Locate the cell with the specified text and output its (X, Y) center coordinate. 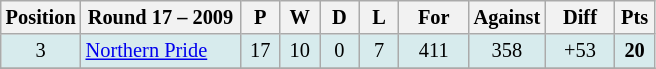
7 (379, 51)
Northern Pride (161, 51)
+53 (580, 51)
W (300, 17)
For (434, 17)
17 (260, 51)
3 (41, 51)
Against (508, 17)
358 (508, 51)
Pts (635, 17)
0 (340, 51)
10 (300, 51)
20 (635, 51)
411 (434, 51)
L (379, 17)
Round 17 – 2009 (161, 17)
Position (41, 17)
Diff (580, 17)
D (340, 17)
P (260, 17)
